Return (X, Y) of the center of cell containing provided text 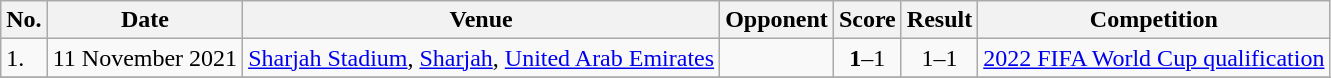
Result (939, 20)
No. (24, 20)
Score (867, 20)
Competition (1154, 20)
2022 FIFA World Cup qualification (1154, 58)
Opponent (777, 20)
1. (24, 58)
11 November 2021 (144, 58)
Sharjah Stadium, Sharjah, United Arab Emirates (482, 58)
Date (144, 20)
Venue (482, 20)
